Search for the cell housing the specified text and yield its (X, Y) center coordinate. 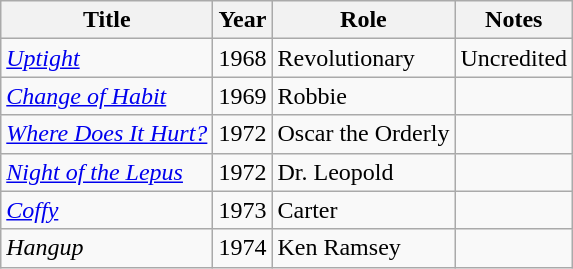
Night of the Lepus (107, 172)
1969 (242, 96)
Oscar the Orderly (364, 134)
Year (242, 20)
Uncredited (514, 58)
Change of Habit (107, 96)
1973 (242, 210)
Title (107, 20)
Where Does It Hurt? (107, 134)
Robbie (364, 96)
Hangup (107, 248)
Dr. Leopold (364, 172)
Ken Ramsey (364, 248)
Uptight (107, 58)
Revolutionary (364, 58)
Carter (364, 210)
1968 (242, 58)
Role (364, 20)
1974 (242, 248)
Notes (514, 20)
Coffy (107, 210)
